From the cell containing the given text, extract its center point as [X, Y] coordinate. 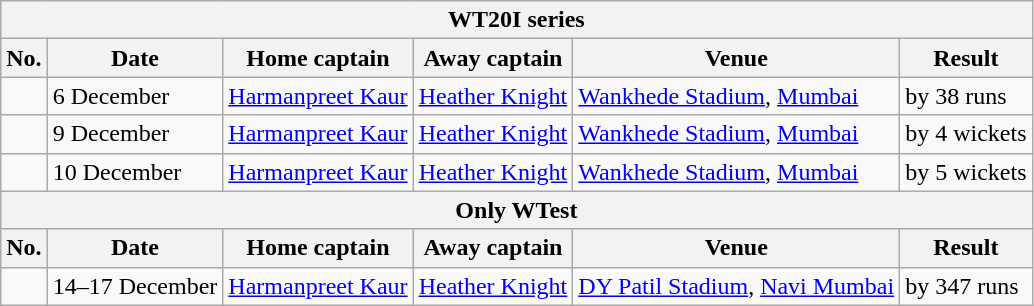
DY Patil Stadium, Navi Mumbai [736, 286]
14–17 December [135, 286]
9 December [135, 134]
10 December [135, 172]
by 38 runs [966, 96]
WT20I series [516, 20]
by 5 wickets [966, 172]
by 347 runs [966, 286]
by 4 wickets [966, 134]
6 December [135, 96]
Only WTest [516, 210]
